Extract the (X, Y) coordinate from the center of the cell holding the provided text.  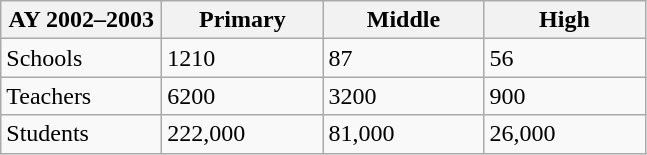
56 (564, 58)
High (564, 20)
Teachers (82, 96)
Students (82, 134)
Middle (404, 20)
222,000 (242, 134)
1210 (242, 58)
AY 2002–2003 (82, 20)
81,000 (404, 134)
6200 (242, 96)
900 (564, 96)
3200 (404, 96)
Primary (242, 20)
26,000 (564, 134)
Schools (82, 58)
87 (404, 58)
